Scan for the cell matching the given text and deliver its (x, y) coordinate at center. 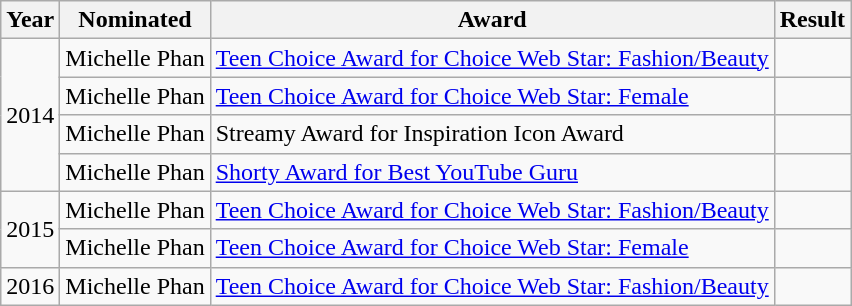
Streamy Award for Inspiration Icon Award (492, 134)
Result (812, 20)
2015 (30, 229)
2016 (30, 286)
Shorty Award for Best YouTube Guru (492, 172)
Award (492, 20)
Nominated (135, 20)
2014 (30, 115)
Year (30, 20)
